Extract the (X, Y) coordinate from the center of the cell holding the provided text.  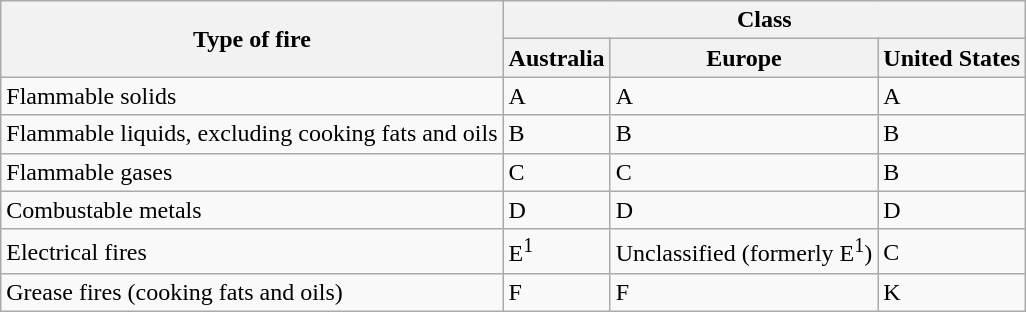
Flammable liquids, excluding cooking fats and oils (252, 134)
Europe (744, 58)
Flammable solids (252, 96)
United States (952, 58)
Flammable gases (252, 172)
Australia (556, 58)
Type of fire (252, 39)
Combustable metals (252, 210)
Unclassified (formerly E1) (744, 252)
K (952, 293)
E1 (556, 252)
Class (764, 20)
Grease fires (cooking fats and oils) (252, 293)
Electrical fires (252, 252)
